Return the (x, y) coordinate for the center point of the cell that contains the specified text.  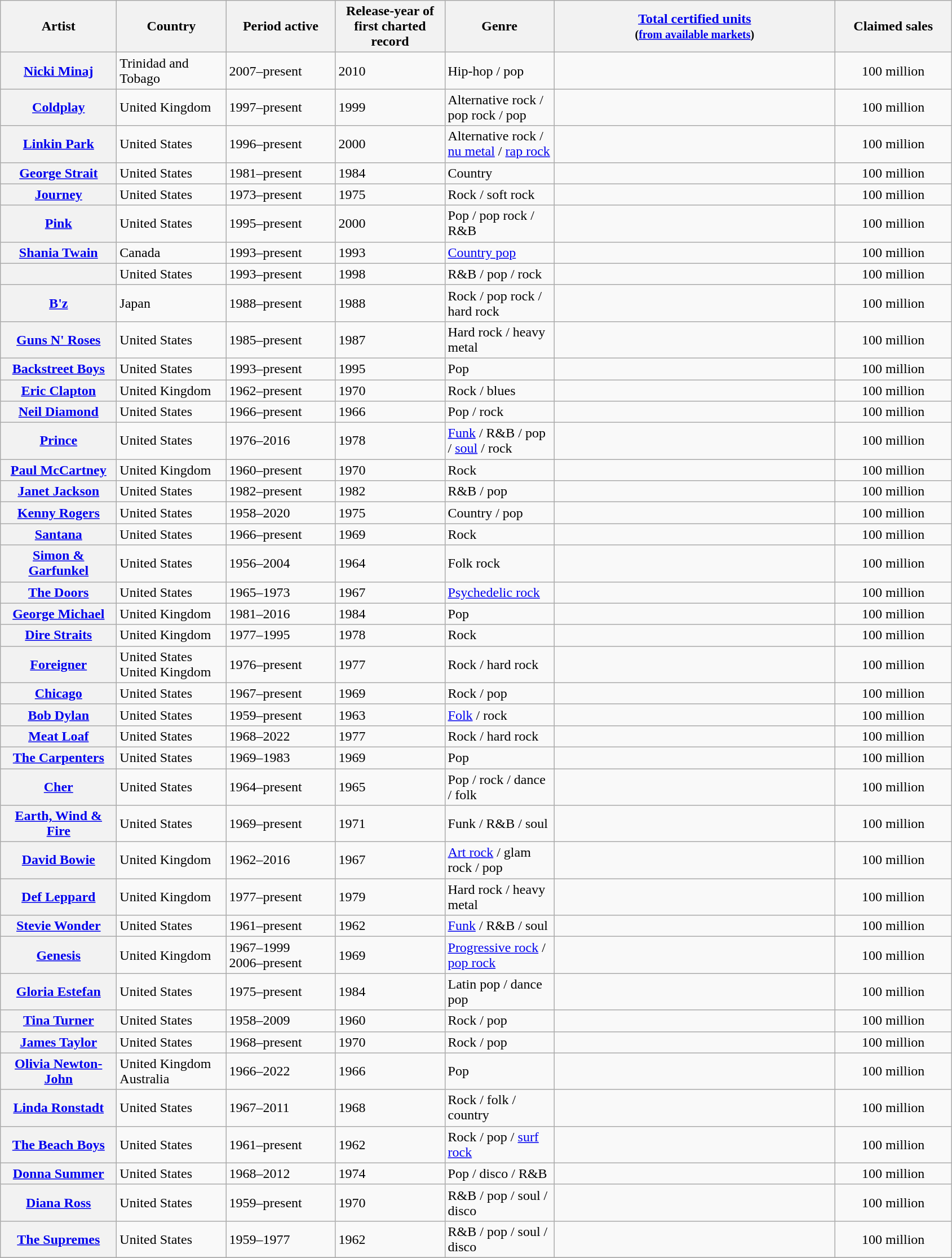
Stevie Wonder (59, 926)
Paul McCartney (59, 470)
Santana (59, 534)
1963 (390, 715)
Nicki Minaj (59, 71)
Gloria Estefan (59, 992)
Canada (171, 253)
Pop / disco / R&B (499, 1173)
Olivia Newton-John (59, 1071)
1959–1977 (281, 1239)
1976–present (281, 664)
1964 (390, 564)
Foreigner (59, 664)
Pop / rock (499, 412)
Alternative rock / nu metal / rap rock (499, 144)
Donna Summer (59, 1173)
1998 (390, 274)
Country pop (499, 253)
1982 (390, 491)
1965 (390, 787)
Trinidad and Tobago (171, 71)
1968–2022 (281, 736)
Genre (499, 26)
Folk / rock (499, 715)
Coldplay (59, 107)
Folk rock (499, 564)
Rock / pop / surf rock (499, 1144)
United KingdomAustralia (171, 1071)
Rock / blues (499, 391)
Claimed sales (893, 26)
1981–present (281, 173)
1967–2011 (281, 1108)
Rock / soft rock (499, 194)
George Michael (59, 614)
1958–2020 (281, 513)
Kenny Rogers (59, 513)
Country / pop (499, 513)
Cher (59, 787)
Artist (59, 26)
Meat Loaf (59, 736)
James Taylor (59, 1042)
Funk / R&B / pop / soul / rock (499, 441)
1968 (390, 1108)
2007–present (281, 71)
Linkin Park (59, 144)
1960–present (281, 470)
Linda Ronstadt (59, 1108)
1979 (390, 897)
Backstreet Boys (59, 369)
Release-year of first charted record (390, 26)
1967–present (281, 693)
Genesis (59, 955)
1962–2016 (281, 860)
1966–2022 (281, 1071)
Prince (59, 441)
Bob Dylan (59, 715)
Dire Straits (59, 635)
Progressive rock / pop rock (499, 955)
1987 (390, 339)
The Beach Boys (59, 1144)
Janet Jackson (59, 491)
B'z (59, 303)
1975–present (281, 992)
Pop / pop rock / R&B (499, 223)
Pink (59, 223)
Chicago (59, 693)
Total certified units(from available markets) (694, 26)
R&B / pop / rock (499, 274)
1988 (390, 303)
1981–2016 (281, 614)
1999 (390, 107)
Simon & Garfunkel (59, 564)
Rock / pop rock / hard rock (499, 303)
R&B / pop (499, 491)
1996–present (281, 144)
Japan (171, 303)
1969–present (281, 824)
1968–2012 (281, 1173)
1973–present (281, 194)
1988–present (281, 303)
1974 (390, 1173)
The Doors (59, 592)
Guns N' Roses (59, 339)
Tina Turner (59, 1021)
Psychedelic rock (499, 592)
Pop / rock / dance / folk (499, 787)
Def Leppard (59, 897)
1993 (390, 253)
2010 (390, 71)
1982–present (281, 491)
1956–2004 (281, 564)
Journey (59, 194)
Rock / folk / country (499, 1108)
1995 (390, 369)
Alternative rock / pop rock / pop (499, 107)
Neil Diamond (59, 412)
1977–1995 (281, 635)
Period active (281, 26)
1997–present (281, 107)
1995–present (281, 223)
The Supremes (59, 1239)
1960 (390, 1021)
Latin pop / dance pop (499, 992)
Art rock / glam rock / pop (499, 860)
George Strait (59, 173)
1977–present (281, 897)
1971 (390, 824)
David Bowie (59, 860)
Shania Twain (59, 253)
1962–present (281, 391)
1968–present (281, 1042)
1964–present (281, 787)
1969–1983 (281, 758)
The Carpenters (59, 758)
Hip-hop / pop (499, 71)
Earth, Wind & Fire (59, 824)
1985–present (281, 339)
Eric Clapton (59, 391)
1965–1973 (281, 592)
1958–2009 (281, 1021)
1967–19992006–present (281, 955)
Diana Ross (59, 1203)
1976–2016 (281, 441)
United StatesUnited Kingdom (171, 664)
